Search for the cell housing the specified text and yield its (X, Y) center coordinate. 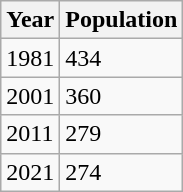
434 (122, 58)
1981 (30, 58)
Year (30, 20)
2021 (30, 172)
360 (122, 96)
Population (122, 20)
2001 (30, 96)
274 (122, 172)
2011 (30, 134)
279 (122, 134)
